Return the [x, y] coordinate for the center point of the cell that contains the specified text.  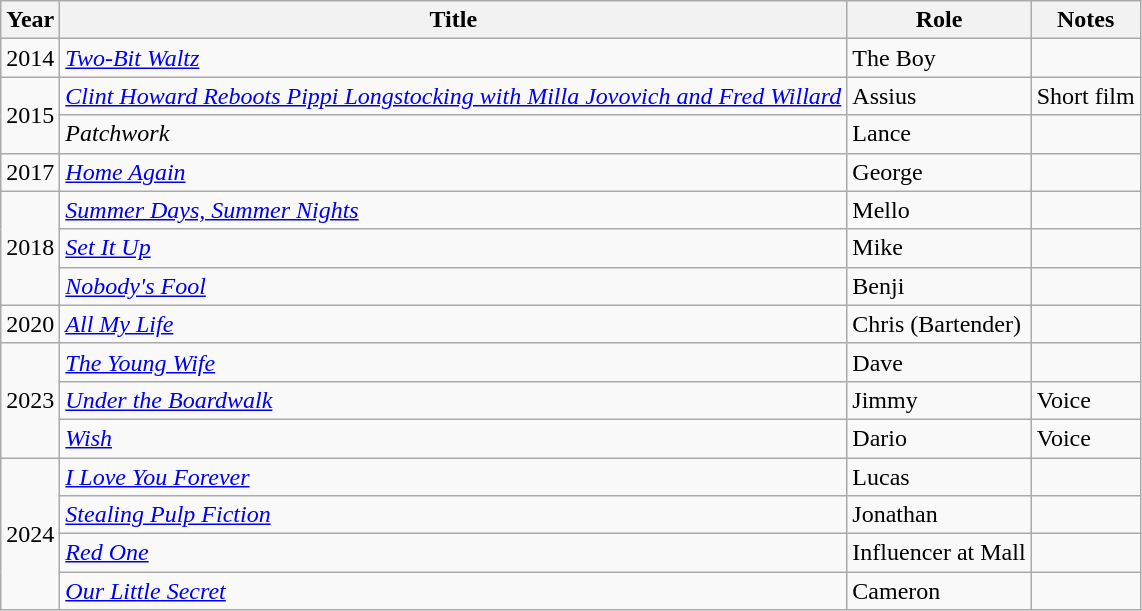
Cameron [939, 591]
Nobody's Fool [454, 286]
Role [939, 20]
2024 [30, 534]
Assius [939, 96]
The Boy [939, 58]
Dario [939, 438]
Jonathan [939, 515]
2017 [30, 172]
Patchwork [454, 134]
George [939, 172]
Stealing Pulp Fiction [454, 515]
Wish [454, 438]
I Love You Forever [454, 477]
Two-Bit Waltz [454, 58]
Influencer at Mall [939, 553]
Mike [939, 248]
Summer Days, Summer Nights [454, 210]
Red One [454, 553]
Notes [1086, 20]
Dave [939, 362]
Title [454, 20]
Short film [1086, 96]
2015 [30, 115]
Home Again [454, 172]
Chris (Bartender) [939, 324]
Under the Boardwalk [454, 400]
The Young Wife [454, 362]
Year [30, 20]
All My Life [454, 324]
Set It Up [454, 248]
2020 [30, 324]
Lance [939, 134]
Benji [939, 286]
Jimmy [939, 400]
Mello [939, 210]
Our Little Secret [454, 591]
2014 [30, 58]
Lucas [939, 477]
Clint Howard Reboots Pippi Longstocking with Milla Jovovich and Fred Willard [454, 96]
2018 [30, 248]
2023 [30, 400]
